Identify which cell holds the provided text, then report its (X, Y) central coordinate. 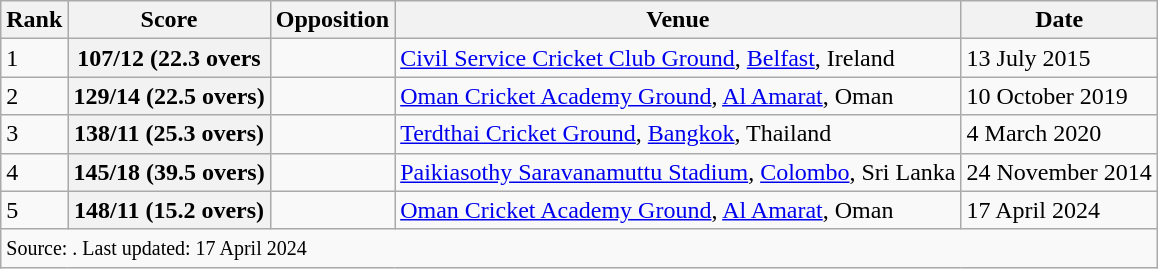
Source: . Last updated: 17 April 2024 (580, 248)
107/12 (22.3 overs (169, 58)
1 (34, 58)
Score (169, 20)
10 October 2019 (1059, 96)
Date (1059, 20)
4 (34, 172)
Civil Service Cricket Club Ground, Belfast, Ireland (678, 58)
3 (34, 134)
17 April 2024 (1059, 210)
5 (34, 210)
Venue (678, 20)
24 November 2014 (1059, 172)
2 (34, 96)
13 July 2015 (1059, 58)
Rank (34, 20)
Paikiasothy Saravanamuttu Stadium, Colombo, Sri Lanka (678, 172)
4 March 2020 (1059, 134)
148/11 (15.2 overs) (169, 210)
Terdthai Cricket Ground, Bangkok, Thailand (678, 134)
138/11 (25.3 overs) (169, 134)
145/18 (39.5 overs) (169, 172)
Opposition (332, 20)
129/14 (22.5 overs) (169, 96)
